Detect which cell encompasses the target text, then output its (x, y) center coordinate. 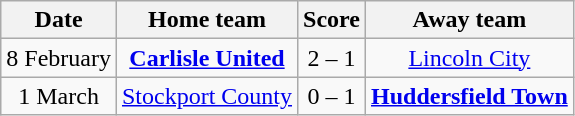
Score (332, 20)
Away team (469, 20)
Lincoln City (469, 58)
1 March (59, 96)
Huddersfield Town (469, 96)
Home team (206, 20)
8 February (59, 58)
Carlisle United (206, 58)
0 – 1 (332, 96)
Stockport County (206, 96)
2 – 1 (332, 58)
Date (59, 20)
